Determine the (X, Y) coordinate at the center of the cell enclosing the given text.  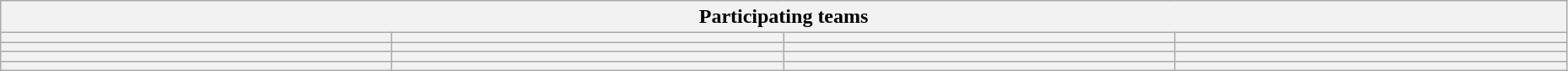
Participating teams (784, 17)
